Extract the [X, Y] coordinate from the center of the cell holding the provided text.  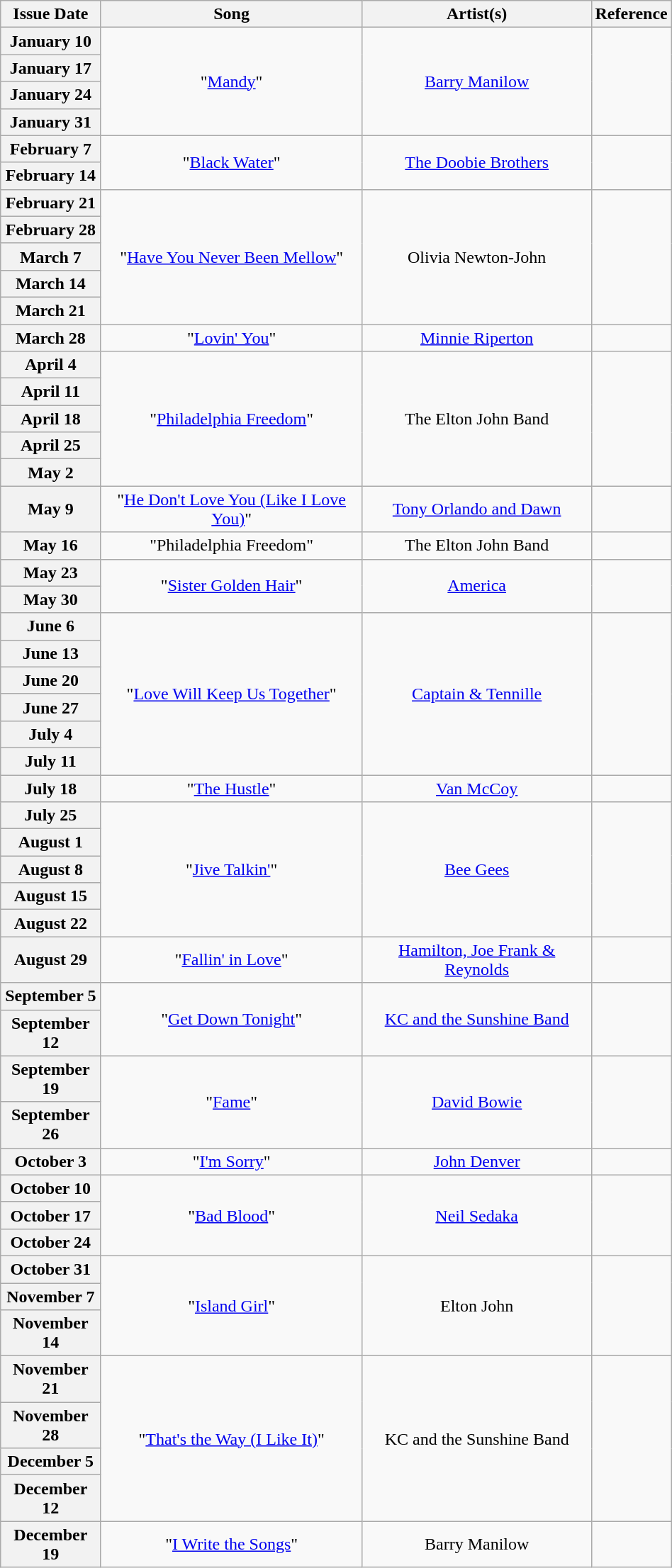
December 19 [51, 1545]
August 1 [51, 842]
May 2 [51, 473]
February 7 [51, 149]
"Bad Blood" [231, 1215]
September 5 [51, 996]
"Mandy" [231, 81]
July 18 [51, 789]
October 31 [51, 1269]
October 17 [51, 1215]
February 21 [51, 203]
March 14 [51, 283]
January 10 [51, 41]
March 7 [51, 256]
May 9 [51, 509]
January 31 [51, 122]
October 24 [51, 1242]
America [476, 586]
"Jive Talkin'" [231, 869]
March 28 [51, 338]
"Sister Golden Hair" [231, 586]
November 28 [51, 1426]
Van McCoy [476, 789]
December 12 [51, 1498]
"Fame" [231, 1102]
September 26 [51, 1125]
April 11 [51, 392]
John Denver [476, 1161]
March 21 [51, 310]
October 10 [51, 1188]
August 15 [51, 896]
Neil Sedaka [476, 1215]
"Lovin' You" [231, 338]
November 7 [51, 1296]
July 11 [51, 761]
June 13 [51, 653]
"Fallin' in Love" [231, 959]
July 4 [51, 734]
August 22 [51, 923]
"Black Water" [231, 162]
April 4 [51, 365]
The Doobie Brothers [476, 162]
May 30 [51, 599]
April 18 [51, 419]
August 8 [51, 869]
"Get Down Tonight" [231, 1019]
Song [231, 14]
June 6 [51, 626]
April 25 [51, 446]
"Love Will Keep Us Together" [231, 694]
September 19 [51, 1078]
May 23 [51, 573]
January 17 [51, 68]
August 29 [51, 959]
"That's the Way (I Like It)" [231, 1438]
Captain & Tennille [476, 694]
May 16 [51, 546]
February 28 [51, 230]
December 5 [51, 1462]
"He Don't Love You (Like I Love You)" [231, 509]
Artist(s) [476, 14]
Minnie Riperton [476, 338]
June 20 [51, 680]
February 14 [51, 176]
November 21 [51, 1379]
"I'm Sorry" [231, 1161]
Bee Gees [476, 869]
"Have You Never Been Mellow" [231, 256]
Elton John [476, 1305]
January 24 [51, 95]
September 12 [51, 1033]
November 14 [51, 1333]
July 25 [51, 816]
"Island Girl" [231, 1305]
Issue Date [51, 14]
"I Write the Songs" [231, 1545]
"The Hustle" [231, 789]
October 3 [51, 1161]
June 27 [51, 707]
Reference [631, 14]
Tony Orlando and Dawn [476, 509]
David Bowie [476, 1102]
Hamilton, Joe Frank & Reynolds [476, 959]
Olivia Newton-John [476, 256]
